Extract the (x, y) coordinate from the center of the cell holding the provided text.  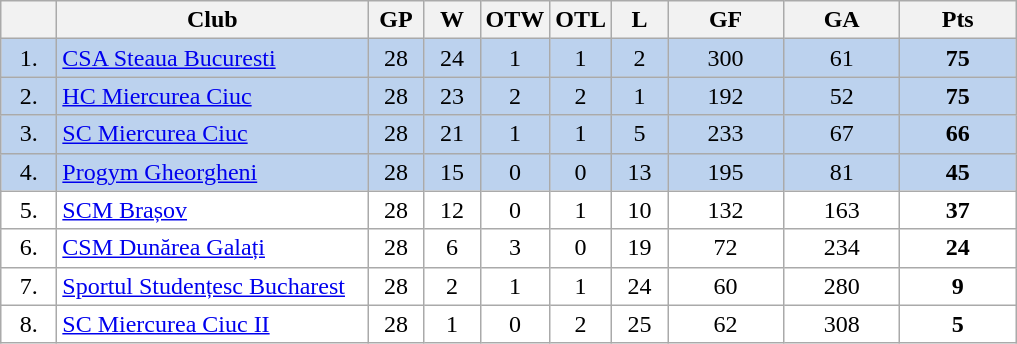
6 (452, 248)
HC Miercurea Ciuc (212, 96)
Club (212, 20)
132 (726, 210)
81 (842, 172)
19 (640, 248)
Progym Gheorgheni (212, 172)
66 (958, 134)
15 (452, 172)
1. (29, 58)
60 (726, 286)
W (452, 20)
OTW (515, 20)
5. (29, 210)
6. (29, 248)
8. (29, 324)
12 (452, 210)
GA (842, 20)
61 (842, 58)
3 (515, 248)
23 (452, 96)
3. (29, 134)
SC Miercurea Ciuc (212, 134)
233 (726, 134)
13 (640, 172)
21 (452, 134)
52 (842, 96)
CSA Steaua Bucuresti (212, 58)
67 (842, 134)
25 (640, 324)
SCM Brașov (212, 210)
L (640, 20)
OTL (581, 20)
308 (842, 324)
195 (726, 172)
62 (726, 324)
280 (842, 286)
4. (29, 172)
37 (958, 210)
192 (726, 96)
7. (29, 286)
9 (958, 286)
GF (726, 20)
GP (396, 20)
163 (842, 210)
2. (29, 96)
300 (726, 58)
CSM Dunărea Galați (212, 248)
10 (640, 210)
72 (726, 248)
234 (842, 248)
Pts (958, 20)
SC Miercurea Ciuc II (212, 324)
45 (958, 172)
Sportul Studențesc Bucharest (212, 286)
